Pinpoint the cell where the given text exists, returning its (x, y) midpoint coordinate. 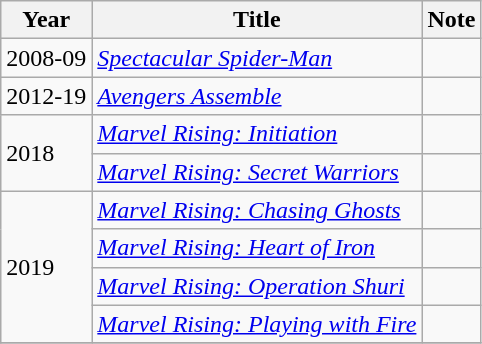
Marvel Rising: Heart of Iron (257, 248)
Year (46, 20)
Marvel Rising: Initiation (257, 134)
Avengers Assemble (257, 96)
2019 (46, 267)
2012-19 (46, 96)
Marvel Rising: Chasing Ghosts (257, 210)
Title (257, 20)
Marvel Rising: Playing with Fire (257, 324)
2008-09 (46, 58)
Marvel Rising: Operation Shuri (257, 286)
Marvel Rising: Secret Warriors (257, 172)
2018 (46, 153)
Spectacular Spider-Man (257, 58)
Note (452, 20)
